Detect which cell encompasses the target text, then output its [x, y] center coordinate. 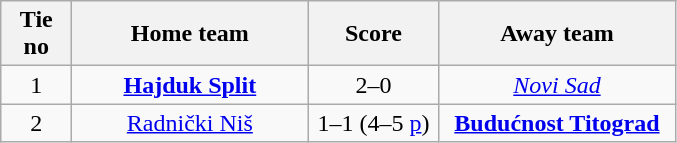
2–0 [374, 85]
Score [374, 34]
Radnički Niš [190, 123]
2 [36, 123]
1 [36, 85]
Budućnost Titograd [557, 123]
Hajduk Split [190, 85]
Novi Sad [557, 85]
Home team [190, 34]
1–1 (4–5 p) [374, 123]
Away team [557, 34]
Tie no [36, 34]
